Detect which cell encompasses the target text, then output its [X, Y] center coordinate. 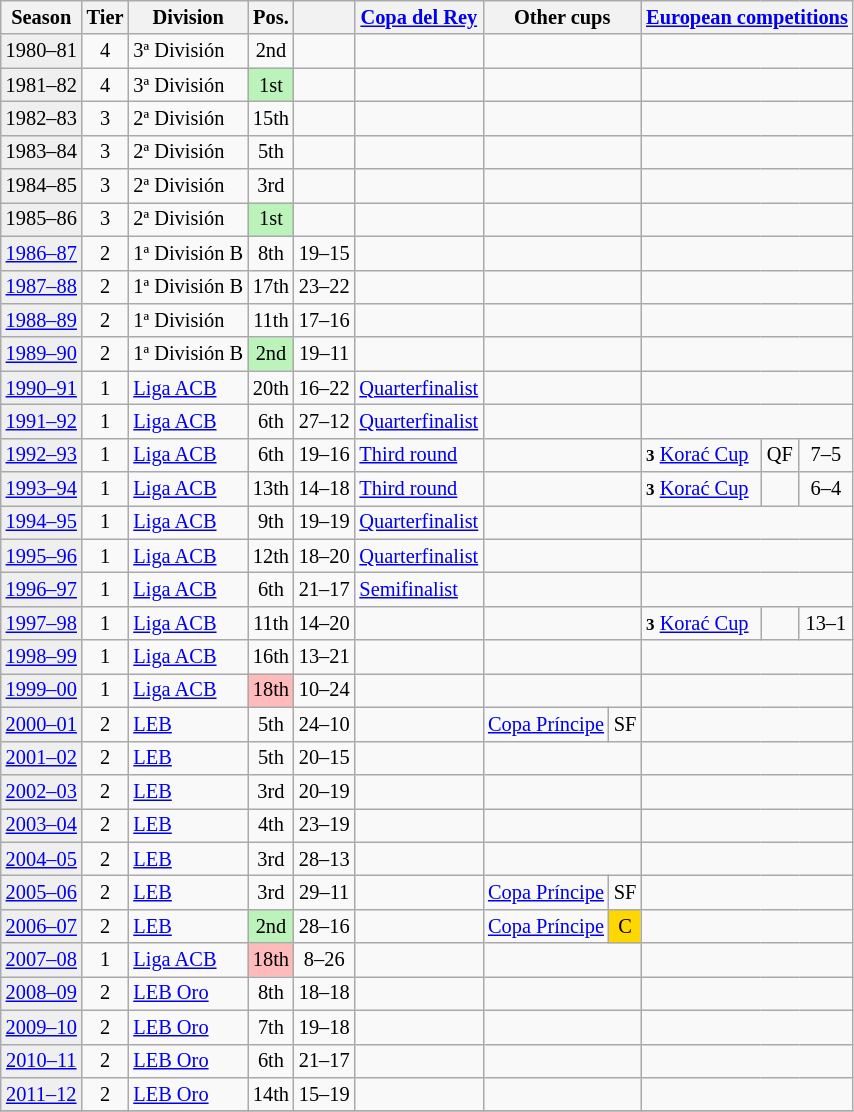
1994–95 [42, 522]
17–16 [324, 320]
20th [271, 388]
6–4 [826, 489]
1986–87 [42, 253]
2009–10 [42, 1027]
19–11 [324, 354]
19–16 [324, 455]
16–22 [324, 388]
7–5 [826, 455]
1981–82 [42, 85]
14–18 [324, 489]
1980–81 [42, 51]
10–24 [324, 690]
29–11 [324, 892]
2001–02 [42, 758]
Season [42, 17]
28–16 [324, 926]
Semifinalist [420, 589]
2000–01 [42, 724]
13th [271, 489]
1992–93 [42, 455]
1999–00 [42, 690]
23–19 [324, 825]
1988–89 [42, 320]
14–20 [324, 623]
18–20 [324, 556]
2003–04 [42, 825]
1995–96 [42, 556]
20–19 [324, 791]
27–12 [324, 421]
1990–91 [42, 388]
1982–83 [42, 118]
4th [271, 825]
20–15 [324, 758]
1996–97 [42, 589]
1998–99 [42, 657]
23–22 [324, 287]
1ª División [188, 320]
1997–98 [42, 623]
18–18 [324, 993]
8–26 [324, 960]
1987–88 [42, 287]
2007–08 [42, 960]
2002–03 [42, 791]
Division [188, 17]
QF [780, 455]
24–10 [324, 724]
Tier [106, 17]
2006–07 [42, 926]
15th [271, 118]
C [625, 926]
13–1 [826, 623]
12th [271, 556]
2005–06 [42, 892]
14th [271, 1094]
7th [271, 1027]
2011–12 [42, 1094]
2004–05 [42, 859]
2008–09 [42, 993]
15–19 [324, 1094]
9th [271, 522]
16th [271, 657]
1993–94 [42, 489]
Copa del Rey [420, 17]
1983–84 [42, 152]
1985–86 [42, 219]
17th [271, 287]
Other cups [562, 17]
1984–85 [42, 186]
19–19 [324, 522]
19–18 [324, 1027]
19–15 [324, 253]
13–21 [324, 657]
28–13 [324, 859]
2010–11 [42, 1061]
1989–90 [42, 354]
Pos. [271, 17]
1991–92 [42, 421]
European competitions [747, 17]
